Determine the (X, Y) coordinate at the center of the cell enclosing the given text.  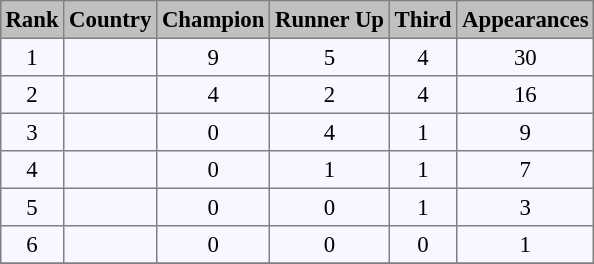
16 (526, 95)
7 (526, 170)
30 (526, 57)
Appearances (526, 20)
Rank (32, 20)
Runner Up (330, 20)
Country (110, 20)
Champion (214, 20)
Third (422, 20)
6 (32, 245)
